Identify which cell holds the provided text, then report its (x, y) central coordinate. 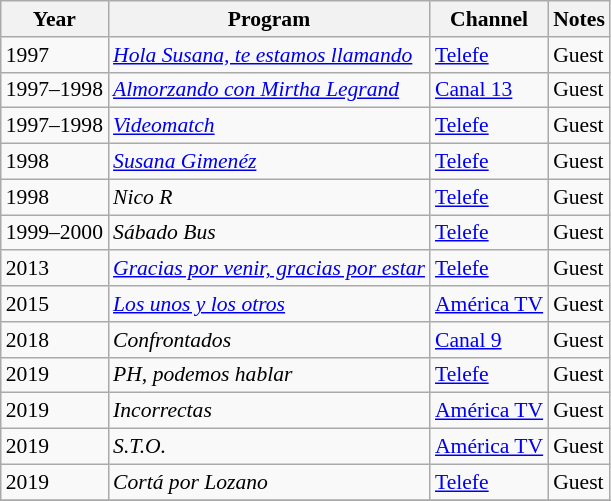
Videomatch (269, 126)
2015 (54, 304)
1999–2000 (54, 233)
Year (54, 19)
Canal 13 (489, 90)
PH, podemos hablar (269, 375)
S.T.O. (269, 447)
Sábado Bus (269, 233)
Channel (489, 19)
Hola Susana, te estamos llamando (269, 55)
Program (269, 19)
Nico R (269, 197)
Canal 9 (489, 340)
2018 (54, 340)
Gracias por venir, gracias por estar (269, 269)
Confrontados (269, 340)
Susana Gimenéz (269, 162)
1997 (54, 55)
Incorrectas (269, 411)
Almorzando con Mirtha Legrand (269, 90)
Cortá por Lozano (269, 482)
Los unos y los otros (269, 304)
2013 (54, 269)
Notes (579, 19)
